Detect which cell encompasses the target text, then output its [x, y] center coordinate. 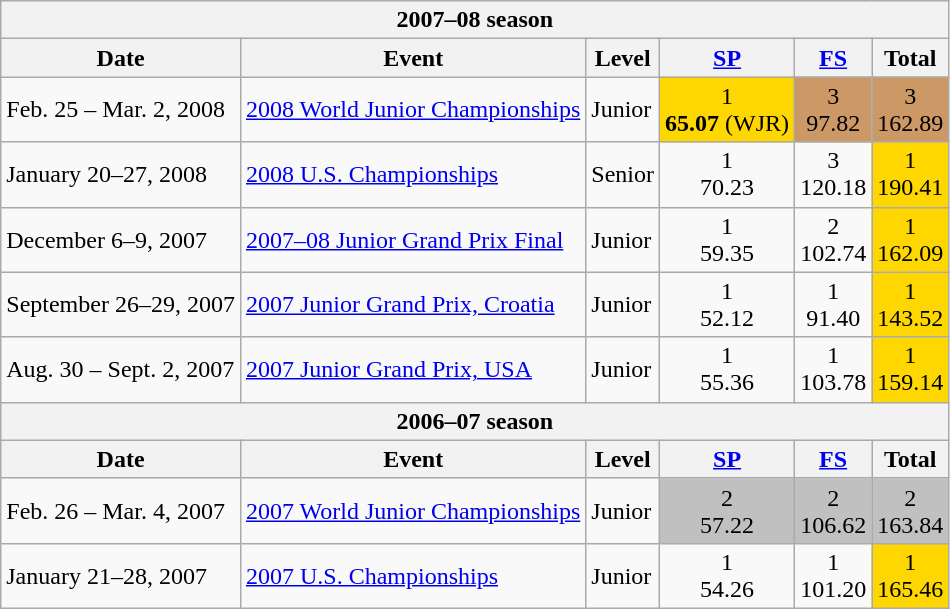
3 97.82 [834, 110]
2006–07 season [475, 421]
December 6–9, 2007 [121, 240]
2008 World Junior Championships [412, 110]
1 65.07 (WJR) [728, 110]
1 143.52 [910, 304]
2 57.22 [728, 510]
1 54.26 [728, 576]
1 70.23 [728, 174]
1 59.35 [728, 240]
2 163.84 [910, 510]
Senior [623, 174]
Aug. 30 – Sept. 2, 2007 [121, 370]
1 55.36 [728, 370]
2007–08 Junior Grand Prix Final [412, 240]
2007 Junior Grand Prix, USA [412, 370]
2 102.74 [834, 240]
Feb. 26 – Mar. 4, 2007 [121, 510]
1 91.40 [834, 304]
1 165.46 [910, 576]
2008 U.S. Championships [412, 174]
January 20–27, 2008 [121, 174]
2 106.62 [834, 510]
2007–08 season [475, 20]
3 162.89 [910, 110]
2007 U.S. Championships [412, 576]
3 120.18 [834, 174]
1 190.41 [910, 174]
September 26–29, 2007 [121, 304]
1 101.20 [834, 576]
January 21–28, 2007 [121, 576]
Feb. 25 – Mar. 2, 2008 [121, 110]
1 52.12 [728, 304]
1 162.09 [910, 240]
2007 Junior Grand Prix, Croatia [412, 304]
1 159.14 [910, 370]
2007 World Junior Championships [412, 510]
1 103.78 [834, 370]
